Return the [X, Y] coordinate for the center point of the cell that contains the specified text.  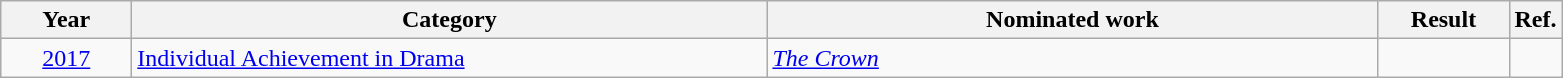
Ref. [1536, 20]
The Crown [1072, 58]
Result [1444, 20]
Year [66, 20]
Nominated work [1072, 20]
2017 [66, 58]
Individual Achievement in Drama [450, 58]
Category [450, 20]
